Detect which cell encompasses the target text, then output its (x, y) center coordinate. 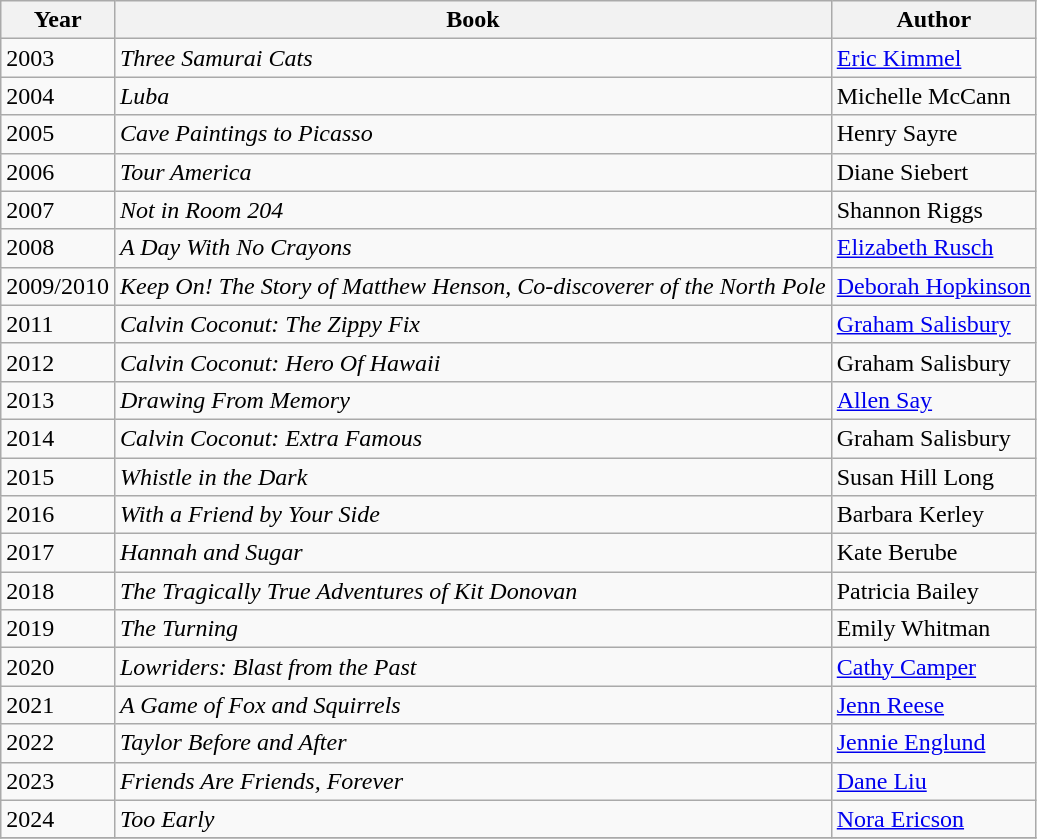
2009/2010 (58, 286)
2013 (58, 400)
Lowriders: Blast from the Past (472, 667)
Author (934, 20)
Barbara Kerley (934, 515)
Whistle in the Dark (472, 477)
Cathy Camper (934, 667)
Susan Hill Long (934, 477)
Year (58, 20)
Michelle McCann (934, 96)
2017 (58, 553)
2015 (58, 477)
Taylor Before and After (472, 743)
A Day With No Crayons (472, 248)
The Turning (472, 629)
Friends Are Friends, Forever (472, 781)
Jennie Englund (934, 743)
Keep On! The Story of Matthew Henson, Co-discoverer of the North Pole (472, 286)
2019 (58, 629)
2005 (58, 134)
Shannon Riggs (934, 210)
2018 (58, 591)
Emily Whitman (934, 629)
2012 (58, 362)
Hannah and Sugar (472, 553)
2023 (58, 781)
Diane Siebert (934, 172)
The Tragically True Adventures of Kit Donovan (472, 591)
2022 (58, 743)
Henry Sayre (934, 134)
Deborah Hopkinson (934, 286)
Jenn Reese (934, 705)
Drawing From Memory (472, 400)
Calvin Coconut: The Zippy Fix (472, 324)
2011 (58, 324)
2024 (58, 819)
Tour America (472, 172)
Calvin Coconut: Extra Famous (472, 438)
Allen Say (934, 400)
2006 (58, 172)
Dane Liu (934, 781)
With a Friend by Your Side (472, 515)
Not in Room 204 (472, 210)
Calvin Coconut: Hero Of Hawaii (472, 362)
Too Early (472, 819)
Book (472, 20)
2003 (58, 58)
Luba (472, 96)
2007 (58, 210)
Cave Paintings to Picasso (472, 134)
2008 (58, 248)
2014 (58, 438)
Kate Berube (934, 553)
2016 (58, 515)
2021 (58, 705)
2020 (58, 667)
2004 (58, 96)
A Game of Fox and Squirrels (472, 705)
Three Samurai Cats (472, 58)
Patricia Bailey (934, 591)
Nora Ericson (934, 819)
Elizabeth Rusch (934, 248)
Eric Kimmel (934, 58)
